Return [X, Y] of the center of cell containing provided text 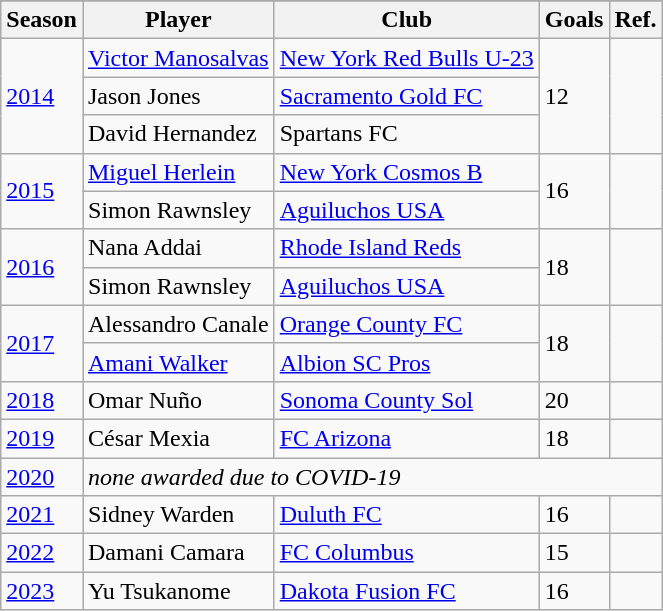
Orange County FC [406, 324]
15 [574, 553]
2018 [42, 400]
Sidney Warden [178, 515]
César Mexia [178, 438]
Miguel Herlein [178, 172]
FC Columbus [406, 553]
Spartans FC [406, 134]
2021 [42, 515]
2015 [42, 191]
David Hernandez [178, 134]
Victor Manosalvas [178, 58]
Jason Jones [178, 96]
Club [406, 20]
Nana Addai [178, 248]
2017 [42, 343]
none awarded due to COVID-19 [372, 477]
New York Red Bulls U-23 [406, 58]
FC Arizona [406, 438]
2023 [42, 591]
2016 [42, 267]
2019 [42, 438]
Sonoma County Sol [406, 400]
Player [178, 20]
12 [574, 96]
Season [42, 20]
Dakota Fusion FC [406, 591]
Goals [574, 20]
2014 [42, 96]
Rhode Island Reds [406, 248]
Yu Tsukanome [178, 591]
New York Cosmos B [406, 172]
Alessandro Canale [178, 324]
2022 [42, 553]
Omar Nuño [178, 400]
Ref. [636, 20]
Damani Camara [178, 553]
Sacramento Gold FC [406, 96]
Duluth FC [406, 515]
Albion SC Pros [406, 362]
2020 [42, 477]
20 [574, 400]
Amani Walker [178, 362]
